Identify which cell holds the provided text, then report its (x, y) central coordinate. 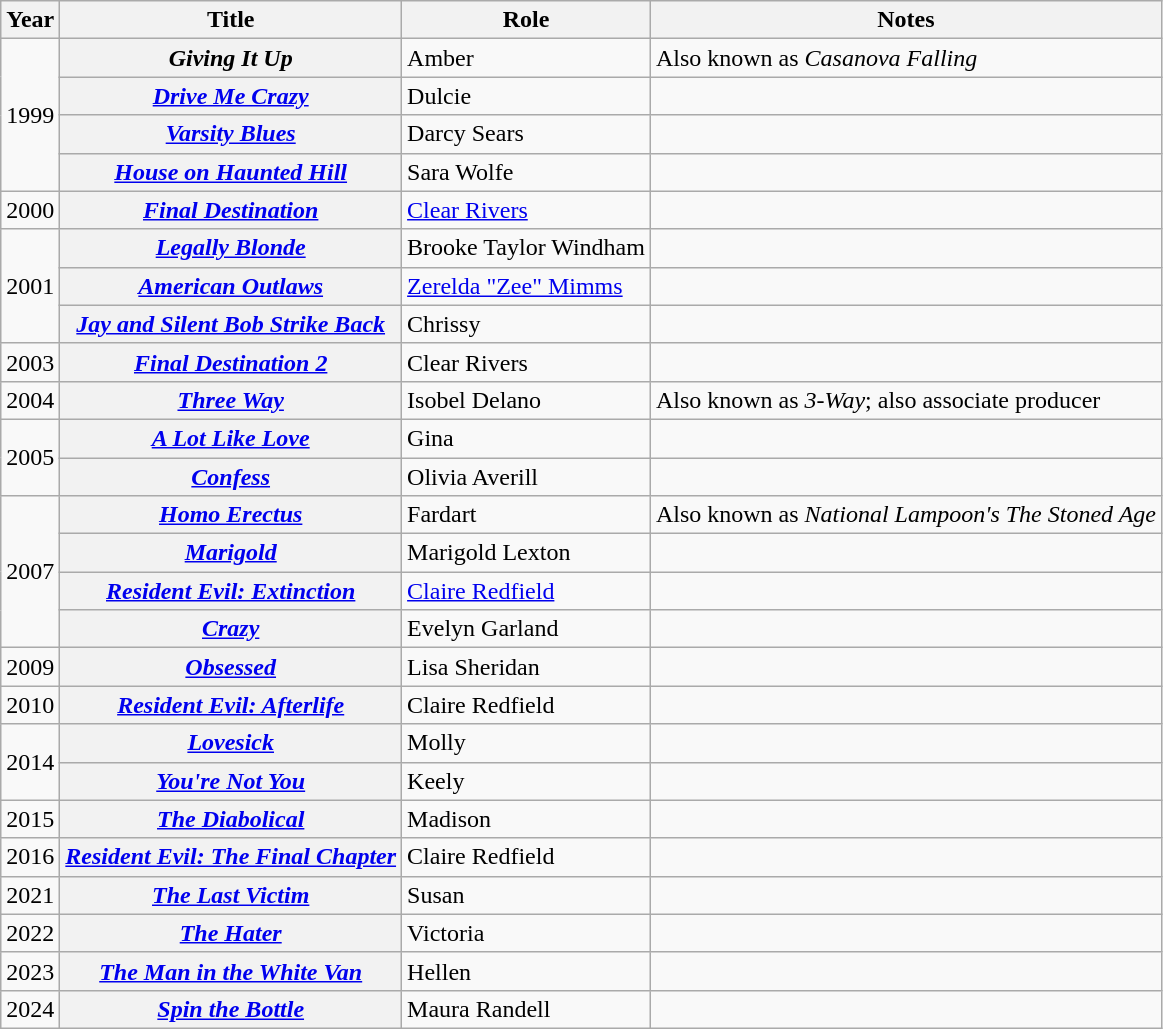
2000 (30, 210)
Final Destination 2 (231, 362)
Evelyn Garland (526, 629)
Obsessed (231, 667)
Varsity Blues (231, 134)
2022 (30, 933)
2015 (30, 819)
Final Destination (231, 210)
2021 (30, 895)
Marigold (231, 553)
The Man in the White Van (231, 971)
Isobel Delano (526, 400)
Olivia Averill (526, 477)
2009 (30, 667)
Role (526, 20)
Lovesick (231, 743)
American Outlaws (231, 286)
Resident Evil: Extinction (231, 591)
Susan (526, 895)
House on Haunted Hill (231, 172)
Fardart (526, 515)
Also known as Casanova Falling (906, 58)
Dulcie (526, 96)
Confess (231, 477)
2023 (30, 971)
Molly (526, 743)
Drive Me Crazy (231, 96)
You're Not You (231, 781)
Homo Erectus (231, 515)
Lisa Sheridan (526, 667)
A Lot Like Love (231, 438)
Resident Evil: Afterlife (231, 705)
Keely (526, 781)
Year (30, 20)
Also known as National Lampoon's The Stoned Age (906, 515)
2024 (30, 1009)
Amber (526, 58)
2001 (30, 286)
2007 (30, 572)
Spin the Bottle (231, 1009)
Chrissy (526, 324)
Gina (526, 438)
Jay and Silent Bob Strike Back (231, 324)
1999 (30, 115)
2003 (30, 362)
2004 (30, 400)
2016 (30, 857)
The Last Victim (231, 895)
Title (231, 20)
Hellen (526, 971)
Resident Evil: The Final Chapter (231, 857)
Notes (906, 20)
Also known as 3-Way; also associate producer (906, 400)
2005 (30, 457)
Giving It Up (231, 58)
Crazy (231, 629)
2014 (30, 762)
Victoria (526, 933)
Marigold Lexton (526, 553)
The Diabolical (231, 819)
Darcy Sears (526, 134)
Madison (526, 819)
The Hater (231, 933)
Zerelda "Zee" Mimms (526, 286)
Maura Randell (526, 1009)
Brooke Taylor Windham (526, 248)
Sara Wolfe (526, 172)
2010 (30, 705)
Legally Blonde (231, 248)
Three Way (231, 400)
